Locate the cell with the specified text and output its [x, y] center coordinate. 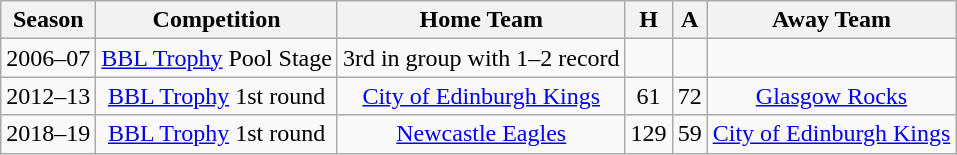
2006–07 [48, 58]
BBL Trophy Pool Stage [217, 58]
H [648, 20]
72 [690, 96]
3rd in group with 1–2 record [481, 58]
2018–19 [48, 134]
Glasgow Rocks [832, 96]
Away Team [832, 20]
61 [648, 96]
129 [648, 134]
A [690, 20]
2012–13 [48, 96]
Newcastle Eagles [481, 134]
Home Team [481, 20]
Competition [217, 20]
Season [48, 20]
59 [690, 134]
